Output the [X, Y] coordinate of the center of the cell containing the given text.  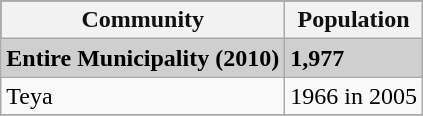
1966 in 2005 [354, 96]
Teya [143, 96]
Entire Municipality (2010) [143, 58]
Community [143, 20]
1,977 [354, 58]
Population [354, 20]
